Return [X, Y] of the center of cell containing provided text 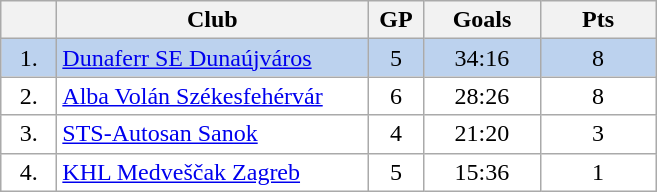
KHL Medveščak Zagreb [212, 172]
GP [396, 20]
Pts [598, 20]
Goals [482, 20]
15:36 [482, 172]
4 [396, 134]
Alba Volán Székesfehérvár [212, 96]
1 [598, 172]
2. [29, 96]
4. [29, 172]
Club [212, 20]
Dunaferr SE Dunaújváros [212, 58]
1. [29, 58]
21:20 [482, 134]
STS-Autosan Sanok [212, 134]
3 [598, 134]
3. [29, 134]
34:16 [482, 58]
28:26 [482, 96]
6 [396, 96]
